Capture the cell that displays the provided text and extract its (x, y) central coordinate. 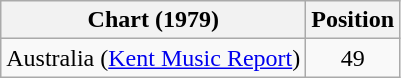
Chart (1979) (154, 20)
Australia (Kent Music Report) (154, 58)
Position (353, 20)
49 (353, 58)
